Output the (x, y) coordinate of the center of the cell containing the given text.  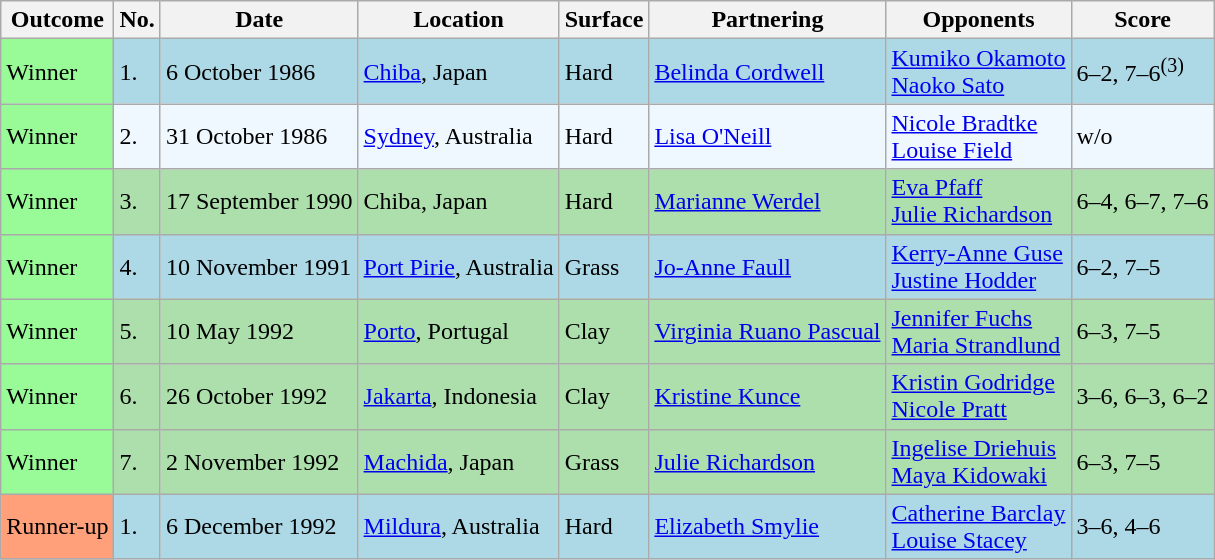
Partnering (768, 20)
6–4, 6–7, 7–6 (1142, 202)
Marianne Werdel (768, 202)
26 October 1992 (259, 396)
Nicole Bradtke Louise Field (978, 136)
17 September 1990 (259, 202)
Jennifer Fuchs Maria Strandlund (978, 332)
Date (259, 20)
Kristin Godridge Nicole Pratt (978, 396)
5. (137, 332)
31 October 1986 (259, 136)
3–6, 6–3, 6–2 (1142, 396)
Jakarta, Indonesia (458, 396)
Virginia Ruano Pascual (768, 332)
Jo-Anne Faull (768, 266)
6. (137, 396)
Kerry-Anne Guse Justine Hodder (978, 266)
Belinda Cordwell (768, 72)
w/o (1142, 136)
Julie Richardson (768, 462)
3–6, 4–6 (1142, 526)
Mildura, Australia (458, 526)
Outcome (58, 20)
6–2, 7–5 (1142, 266)
2. (137, 136)
Machida, Japan (458, 462)
Opponents (978, 20)
Eva Pfaff Julie Richardson (978, 202)
10 November 1991 (259, 266)
3. (137, 202)
Location (458, 20)
Kristine Kunce (768, 396)
Score (1142, 20)
No. (137, 20)
Kumiko Okamoto Naoko Sato (978, 72)
10 May 1992 (259, 332)
Porto, Portugal (458, 332)
Surface (604, 20)
6 October 1986 (259, 72)
Port Pirie, Australia (458, 266)
Catherine Barclay Louise Stacey (978, 526)
Elizabeth Smylie (768, 526)
Ingelise Driehuis Maya Kidowaki (978, 462)
Lisa O'Neill (768, 136)
6–2, 7–6(3) (1142, 72)
4. (137, 266)
6 December 1992 (259, 526)
7. (137, 462)
Runner-up (58, 526)
Sydney, Australia (458, 136)
2 November 1992 (259, 462)
